From the cell containing the given text, extract its center point as [X, Y] coordinate. 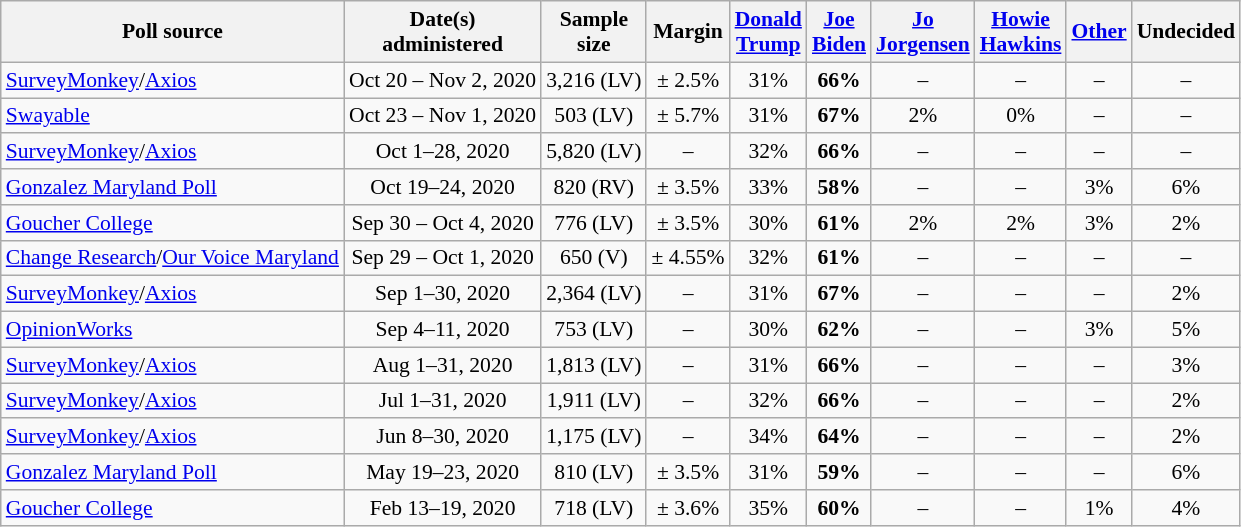
776 (LV) [594, 223]
Margin [688, 32]
2,364 (LV) [594, 294]
1,175 (LV) [594, 437]
34% [768, 437]
753 (LV) [594, 330]
Aug 1–31, 2020 [442, 365]
Feb 13–19, 2020 [442, 508]
Sep 29 – Oct 1, 2020 [442, 258]
Undecided [1186, 32]
5% [1186, 330]
Oct 19–24, 2020 [442, 187]
Sep 4–11, 2020 [442, 330]
Other [1098, 32]
60% [839, 508]
Sep 30 – Oct 4, 2020 [442, 223]
33% [768, 187]
4% [1186, 508]
Oct 1–28, 2020 [442, 152]
± 2.5% [688, 80]
Sep 1–30, 2020 [442, 294]
± 5.7% [688, 116]
0% [1021, 116]
Change Research/Our Voice Maryland [172, 258]
OpinionWorks [172, 330]
58% [839, 187]
59% [839, 472]
3,216 (LV) [594, 80]
810 (LV) [594, 472]
650 (V) [594, 258]
Oct 20 – Nov 2, 2020 [442, 80]
1% [1098, 508]
JoJorgensen [923, 32]
718 (LV) [594, 508]
503 (LV) [594, 116]
Swayable [172, 116]
Jun 8–30, 2020 [442, 437]
JoeBiden [839, 32]
1,911 (LV) [594, 401]
62% [839, 330]
35% [768, 508]
± 4.55% [688, 258]
HowieHawkins [1021, 32]
DonaldTrump [768, 32]
820 (RV) [594, 187]
Poll source [172, 32]
Samplesize [594, 32]
64% [839, 437]
5,820 (LV) [594, 152]
Jul 1–31, 2020 [442, 401]
Date(s)administered [442, 32]
May 19–23, 2020 [442, 472]
± 3.6% [688, 508]
Oct 23 – Nov 1, 2020 [442, 116]
1,813 (LV) [594, 365]
